Return [X, Y] of the center of cell containing provided text 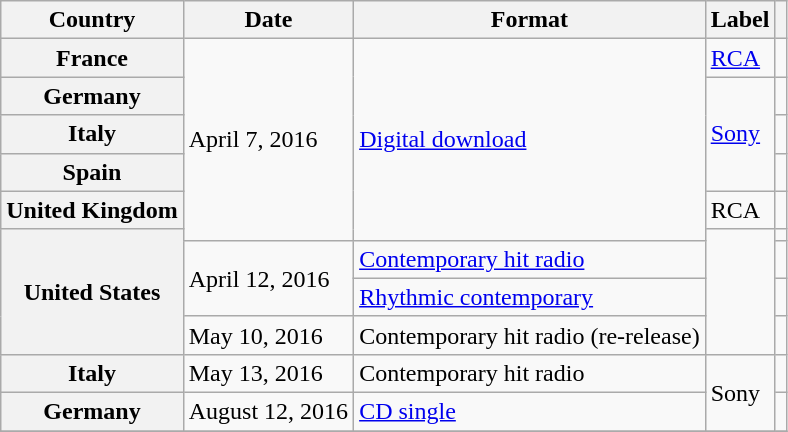
April 7, 2016 [268, 140]
CD single [530, 411]
Contemporary hit radio (re-release) [530, 335]
Country [92, 20]
May 10, 2016 [268, 335]
April 12, 2016 [268, 278]
Date [268, 20]
United Kingdom [92, 210]
August 12, 2016 [268, 411]
May 13, 2016 [268, 373]
Label [740, 20]
France [92, 58]
United States [92, 292]
Spain [92, 172]
Digital download [530, 140]
Rhythmic contemporary [530, 297]
Format [530, 20]
